Search for the cell housing the specified text and yield its (x, y) center coordinate. 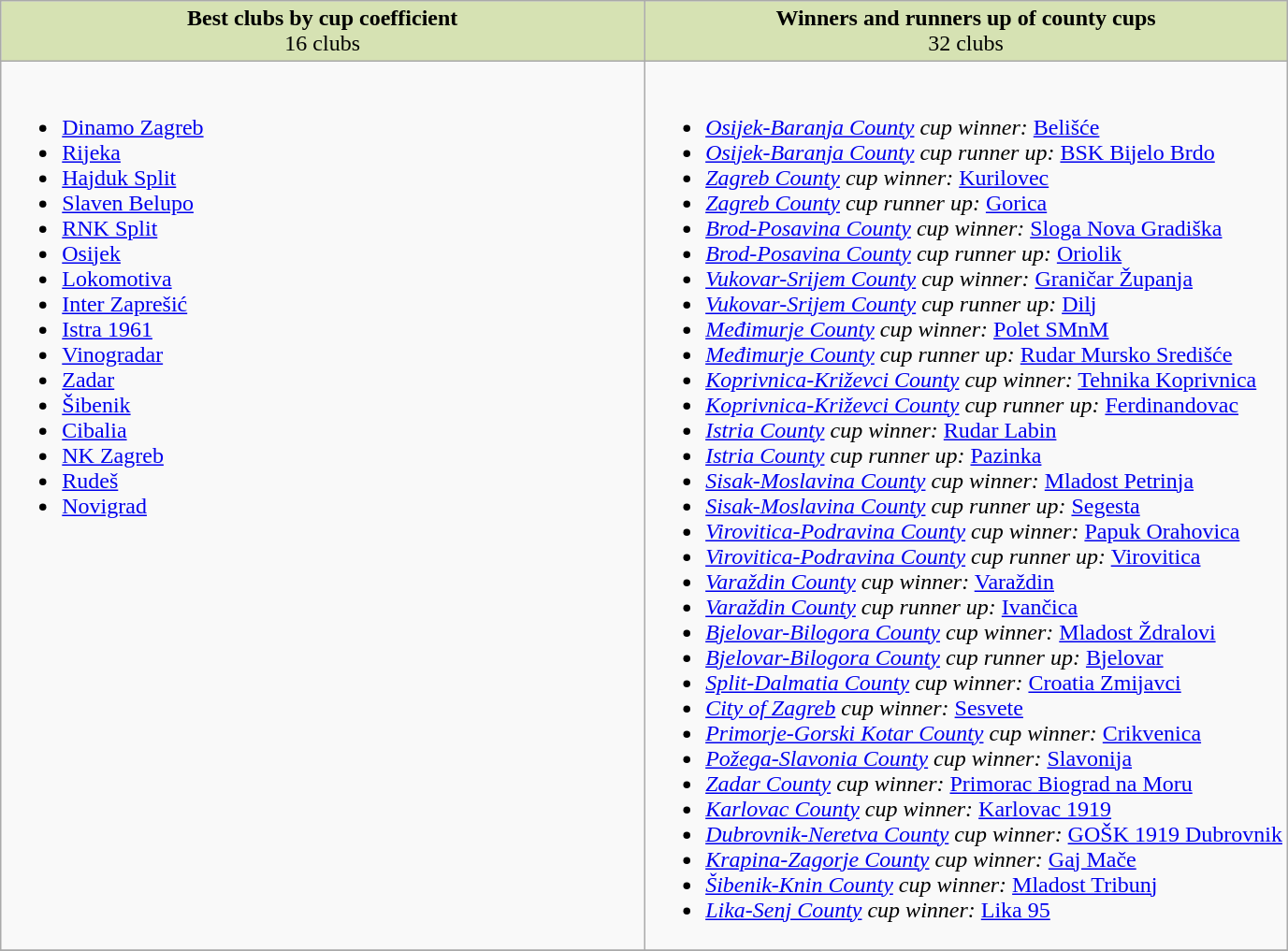
Winners and runners up of county cups32 clubs (966, 32)
Dinamo ZagrebRijekaHajduk SplitSlaven BelupoRNK SplitOsijekLokomotivaInter ZaprešićIstra 1961VinogradarZadarŠibenikCibaliaNK ZagrebRudešNovigrad (323, 506)
Best clubs by cup coefficient16 clubs (323, 32)
